Extract the (X, Y) coordinate from the center of the cell holding the provided text.  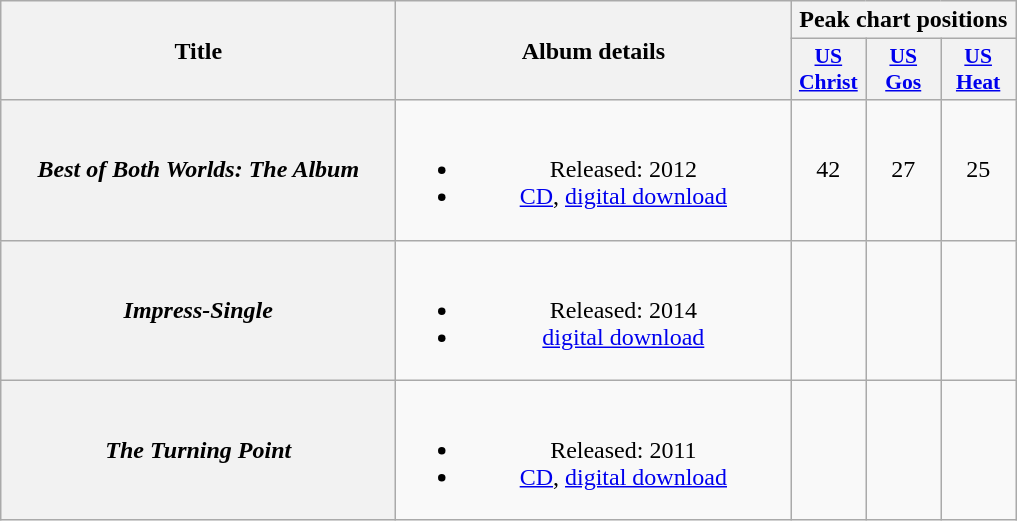
US Christ (828, 70)
USGos (904, 70)
Peak chart positions (904, 20)
Released: 2011CD, digital download (594, 450)
25 (978, 170)
Album details (594, 50)
27 (904, 170)
US Heat (978, 70)
The Turning Point (198, 450)
42 (828, 170)
Released: 2014digital download (594, 310)
Impress-Single (198, 310)
Best of Both Worlds: The Album (198, 170)
Released: 2012CD, digital download (594, 170)
Title (198, 50)
